Find where the given text appears and provide that cell's center as (x, y) coordinate. 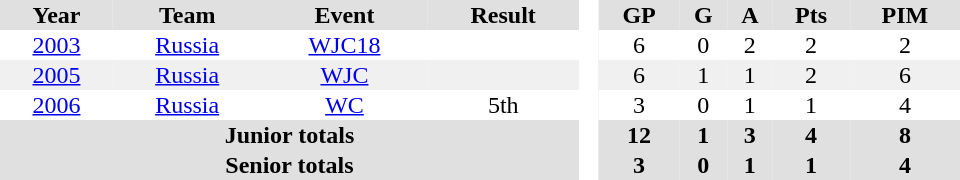
WC (344, 105)
Team (187, 15)
2003 (56, 45)
Result (504, 15)
Event (344, 15)
WJC18 (344, 45)
Junior totals (290, 135)
2005 (56, 75)
WJC (344, 75)
12 (639, 135)
Pts (811, 15)
Year (56, 15)
A (750, 15)
8 (905, 135)
2006 (56, 105)
GP (639, 15)
G (703, 15)
PIM (905, 15)
5th (504, 105)
Senior totals (290, 165)
